Pinpoint the cell where the given text exists, returning its [X, Y] midpoint coordinate. 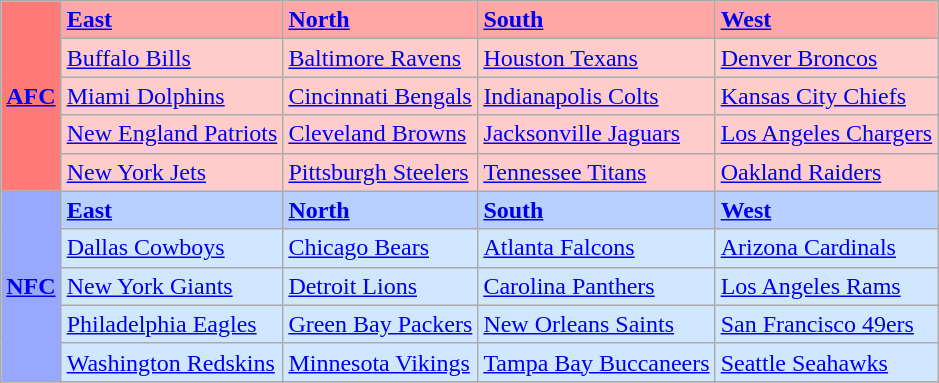
Houston Texans [596, 58]
Tennessee Titans [596, 172]
New York Jets [172, 172]
Oakland Raiders [826, 172]
Philadelphia Eagles [172, 324]
Baltimore Ravens [380, 58]
Atlanta Falcons [596, 248]
New York Giants [172, 286]
New Orleans Saints [596, 324]
Jacksonville Jaguars [596, 134]
Los Angeles Chargers [826, 134]
AFC [31, 96]
NFC [31, 286]
Carolina Panthers [596, 286]
Cleveland Browns [380, 134]
Miami Dolphins [172, 96]
New England Patriots [172, 134]
Green Bay Packers [380, 324]
Chicago Bears [380, 248]
Kansas City Chiefs [826, 96]
Seattle Seahawks [826, 362]
Indianapolis Colts [596, 96]
Pittsburgh Steelers [380, 172]
Tampa Bay Buccaneers [596, 362]
Buffalo Bills [172, 58]
Dallas Cowboys [172, 248]
Minnesota Vikings [380, 362]
Washington Redskins [172, 362]
Detroit Lions [380, 286]
Denver Broncos [826, 58]
Cincinnati Bengals [380, 96]
San Francisco 49ers [826, 324]
Arizona Cardinals [826, 248]
Los Angeles Rams [826, 286]
